Capture the cell that displays the provided text and extract its [X, Y] central coordinate. 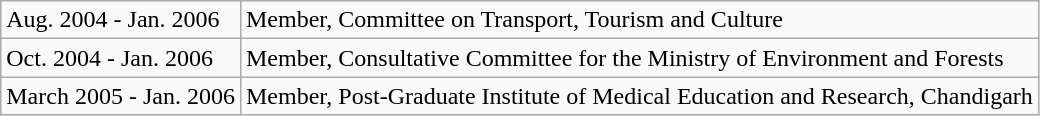
Member, Consultative Committee for the Ministry of Environment and Forests [639, 58]
Aug. 2004 - Jan. 2006 [121, 20]
Oct. 2004 - Jan. 2006 [121, 58]
Member, Post-Graduate Institute of Medical Education and Research, Chandigarh [639, 96]
March 2005 - Jan. 2006 [121, 96]
Member, Committee on Transport, Tourism and Culture [639, 20]
